Identify which cell holds the provided text, then report its [x, y] central coordinate. 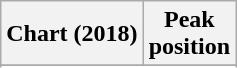
Peakposition [189, 34]
Chart (2018) [72, 34]
